Scan for the cell matching the given text and deliver its (x, y) coordinate at center. 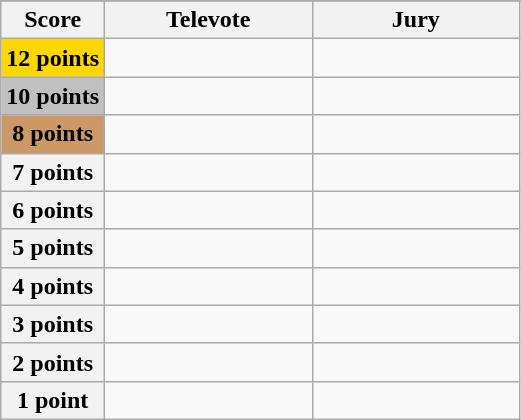
Score (53, 20)
2 points (53, 362)
6 points (53, 210)
12 points (53, 58)
5 points (53, 248)
4 points (53, 286)
Televote (209, 20)
8 points (53, 134)
3 points (53, 324)
Jury (416, 20)
1 point (53, 400)
10 points (53, 96)
7 points (53, 172)
